Determine the [x, y] coordinate at the center of the cell enclosing the given text.  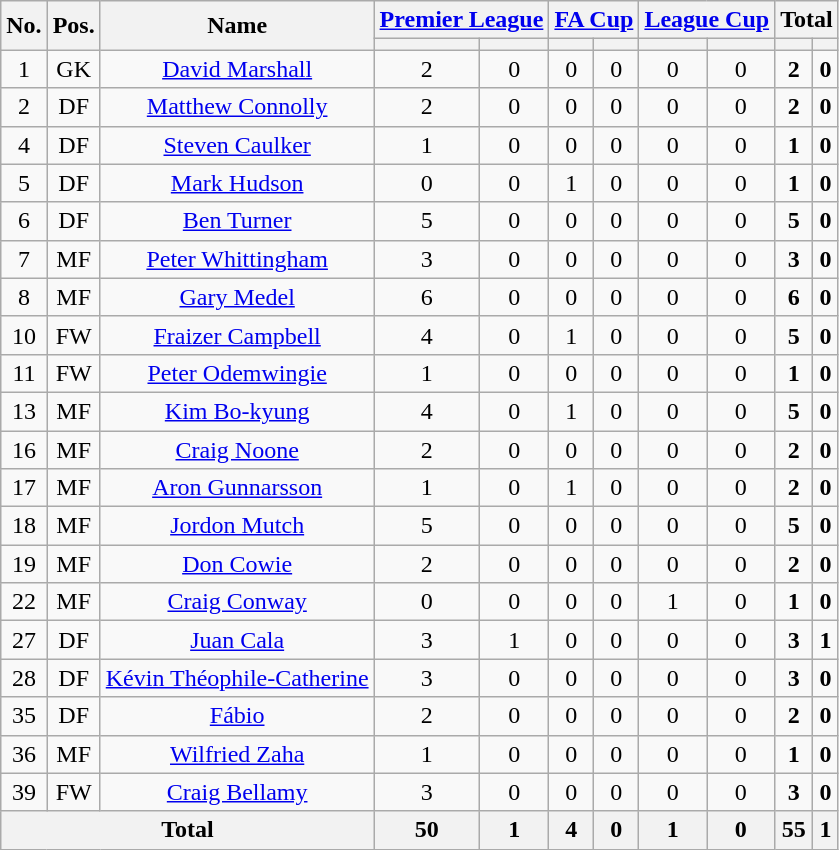
League Cup [707, 20]
36 [24, 754]
16 [24, 449]
Gary Medel [237, 297]
Name [237, 26]
11 [24, 373]
Craig Bellamy [237, 792]
Kévin Théophile-Catherine [237, 678]
13 [24, 411]
Wilfried Zaha [237, 754]
Juan Cala [237, 640]
Jordon Mutch [237, 526]
Craig Noone [237, 449]
55 [794, 830]
Fraizer Campbell [237, 335]
39 [24, 792]
35 [24, 716]
Kim Bo-kyung [237, 411]
Matthew Connolly [237, 107]
8 [24, 297]
18 [24, 526]
No. [24, 26]
19 [24, 564]
28 [24, 678]
Peter Odemwingie [237, 373]
Pos. [74, 26]
Mark Hudson [237, 183]
Aron Gunnarsson [237, 488]
GK [74, 69]
David Marshall [237, 69]
17 [24, 488]
Peter Whittingham [237, 259]
Fábio [237, 716]
7 [24, 259]
27 [24, 640]
Don Cowie [237, 564]
22 [24, 602]
50 [426, 830]
Ben Turner [237, 221]
10 [24, 335]
Premier League [462, 20]
Craig Conway [237, 602]
FA Cup [594, 20]
Steven Caulker [237, 145]
